Determine the [X, Y] coordinate at the center of the cell enclosing the given text.  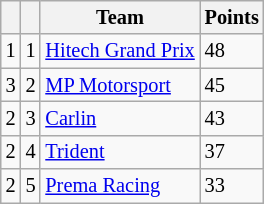
Trident [120, 152]
48 [232, 51]
Hitech Grand Prix [120, 51]
MP Motorsport [120, 85]
4 [31, 152]
43 [232, 118]
Points [232, 17]
5 [31, 186]
37 [232, 152]
33 [232, 186]
45 [232, 85]
Carlin [120, 118]
Prema Racing [120, 186]
Team [120, 17]
